Pinpoint the cell where the given text exists, returning its (x, y) midpoint coordinate. 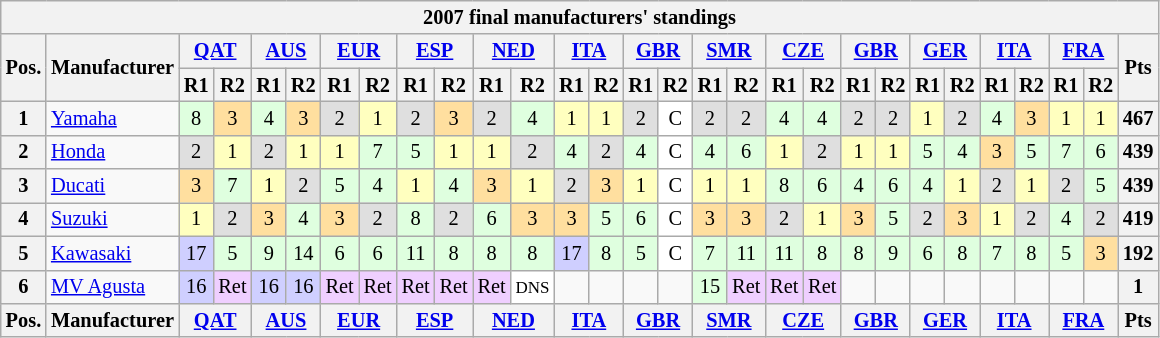
DNS (533, 287)
MV Agusta (112, 287)
Suzuki (112, 219)
Honda (112, 152)
Ducati (112, 186)
2007 final manufacturers' standings (580, 17)
419 (1138, 219)
192 (1138, 253)
Kawasaki (112, 253)
15 (710, 287)
14 (304, 253)
Yamaha (112, 118)
467 (1138, 118)
